Determine the [X, Y] coordinate at the center of the cell enclosing the given text.  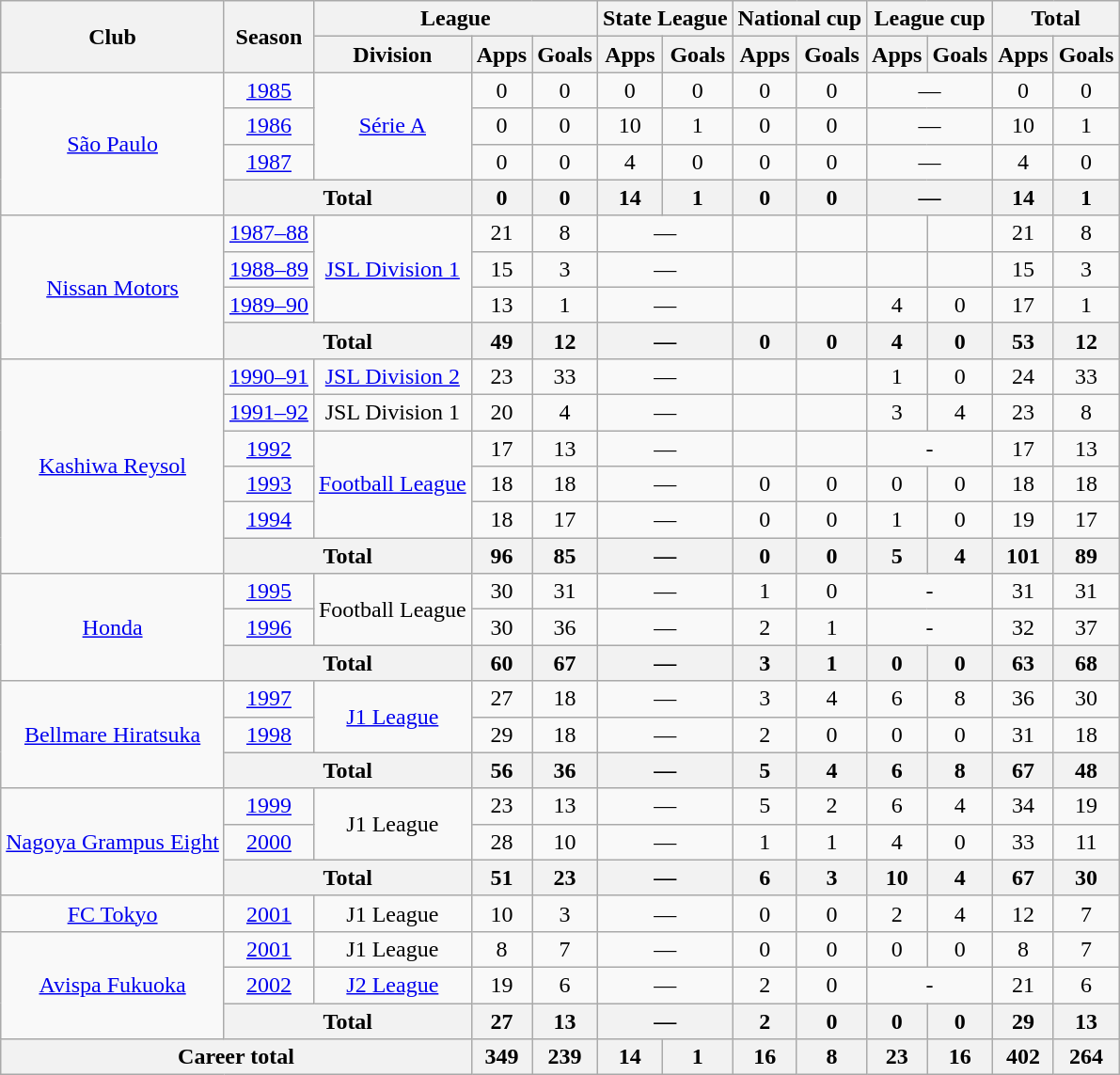
11 [1086, 842]
1992 [269, 449]
League [455, 19]
1995 [269, 592]
239 [565, 1057]
Honda [113, 627]
1994 [269, 520]
JSL Division 2 [392, 376]
1990–91 [269, 376]
League cup [930, 19]
J2 League [392, 985]
FC Tokyo [113, 913]
32 [1023, 627]
National cup [799, 19]
Season [269, 37]
São Paulo [113, 144]
264 [1086, 1057]
37 [1086, 627]
60 [501, 663]
1987–88 [269, 233]
1986 [269, 126]
Kashiwa Reysol [113, 466]
56 [501, 770]
20 [501, 412]
28 [501, 842]
1996 [269, 627]
85 [565, 556]
1998 [269, 735]
63 [1023, 663]
2002 [269, 985]
402 [1023, 1057]
24 [1023, 376]
1993 [269, 484]
1997 [269, 699]
Career total [236, 1057]
49 [501, 340]
349 [501, 1057]
Série A [392, 126]
1989–90 [269, 305]
1999 [269, 806]
2000 [269, 842]
Nissan Motors [113, 287]
89 [1086, 556]
1991–92 [269, 412]
Nagoya Grampus Eight [113, 842]
1988–89 [269, 269]
101 [1023, 556]
34 [1023, 806]
Bellmare Hiratsuka [113, 735]
Club [113, 37]
1985 [269, 90]
51 [501, 877]
68 [1086, 663]
Division [392, 55]
State League [665, 19]
Avispa Fukuoka [113, 985]
48 [1086, 770]
1987 [269, 162]
53 [1023, 340]
96 [501, 556]
